Locate the cell with the specified text and output its [x, y] center coordinate. 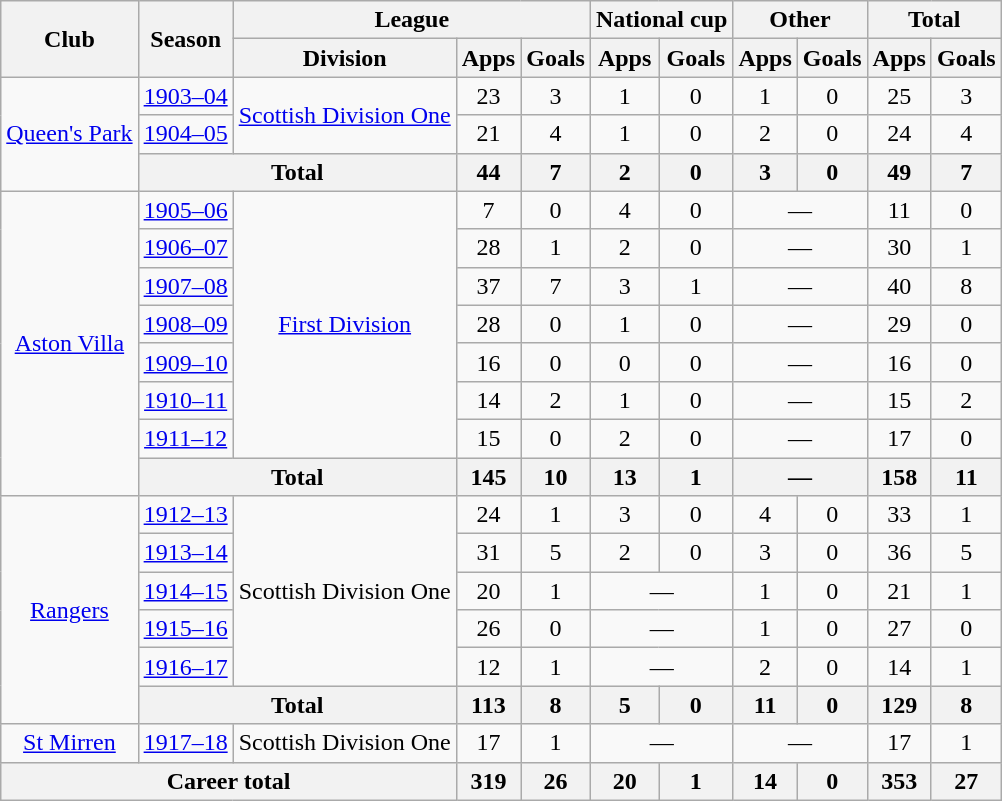
319 [488, 781]
10 [556, 477]
1903–04 [186, 96]
1907–08 [186, 286]
1915–16 [186, 629]
129 [899, 705]
44 [488, 172]
353 [899, 781]
33 [899, 515]
40 [899, 286]
1904–05 [186, 134]
Aston Villa [70, 343]
Other [800, 20]
National cup [661, 20]
Queen's Park [70, 134]
1914–15 [186, 591]
1917–18 [186, 743]
1908–09 [186, 324]
36 [899, 553]
League [412, 20]
1905–06 [186, 210]
37 [488, 286]
St Mirren [70, 743]
29 [899, 324]
158 [899, 477]
First Division [344, 324]
113 [488, 705]
Season [186, 39]
23 [488, 96]
49 [899, 172]
1911–12 [186, 438]
25 [899, 96]
1906–07 [186, 248]
1913–14 [186, 553]
31 [488, 553]
1916–17 [186, 667]
Division [344, 58]
30 [899, 248]
12 [488, 667]
1910–11 [186, 400]
Club [70, 39]
Career total [229, 781]
145 [488, 477]
13 [624, 477]
1912–13 [186, 515]
Rangers [70, 610]
1909–10 [186, 362]
